Identify which cell holds the provided text, then report its [X, Y] central coordinate. 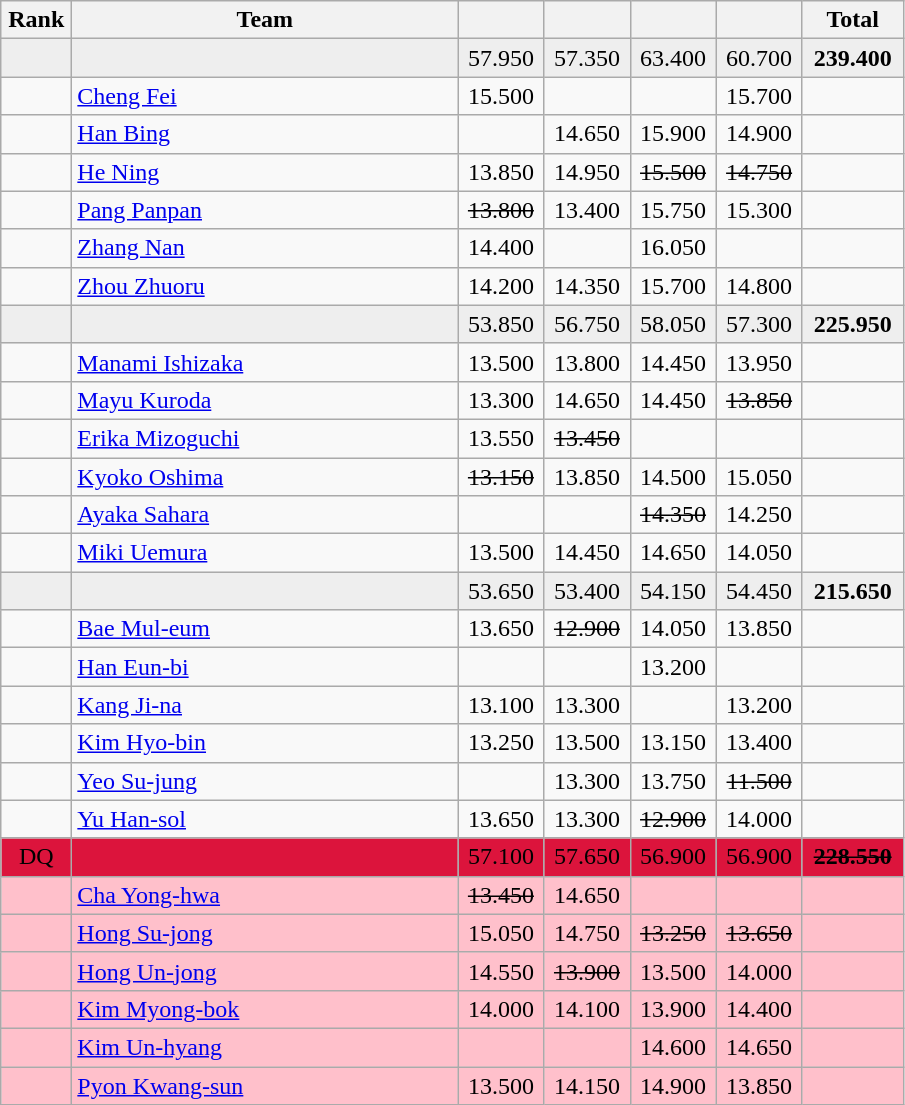
53.400 [587, 591]
14.150 [587, 1085]
56.750 [587, 324]
14.250 [759, 515]
15.300 [759, 210]
Zhou Zhuoru [265, 286]
14.200 [501, 286]
Total [852, 20]
DQ [36, 857]
Team [265, 20]
14.100 [587, 1009]
58.050 [673, 324]
57.100 [501, 857]
Kim Un-hyang [265, 1047]
63.400 [673, 58]
Han Eun-bi [265, 667]
Yeo Su-jung [265, 781]
57.300 [759, 324]
Kang Ji-na [265, 705]
14.800 [759, 286]
Miki Uemura [265, 553]
13.950 [759, 362]
228.550 [852, 857]
Cha Yong-hwa [265, 895]
Manami Ishizaka [265, 362]
Zhang Nan [265, 248]
15.900 [673, 134]
He Ning [265, 172]
14.550 [501, 971]
Cheng Fei [265, 96]
215.650 [852, 591]
Pyon Kwang-sun [265, 1085]
Hong Un-jong [265, 971]
57.950 [501, 58]
Rank [36, 20]
Ayaka Sahara [265, 515]
11.500 [759, 781]
Pang Panpan [265, 210]
13.100 [501, 705]
15.750 [673, 210]
13.750 [673, 781]
14.500 [673, 477]
14.950 [587, 172]
53.650 [501, 591]
Yu Han-sol [265, 819]
60.700 [759, 58]
Hong Su-jong [265, 933]
57.650 [587, 857]
Mayu Kuroda [265, 400]
225.950 [852, 324]
54.450 [759, 591]
Kim Myong-bok [265, 1009]
16.050 [673, 248]
54.150 [673, 591]
14.600 [673, 1047]
57.350 [587, 58]
Erika Mizoguchi [265, 438]
53.850 [501, 324]
Bae Mul-eum [265, 629]
239.400 [852, 58]
Han Bing [265, 134]
13.550 [501, 438]
Kim Hyo-bin [265, 743]
Kyoko Oshima [265, 477]
